Extract the [x, y] coordinate from the center of the cell holding the provided text.  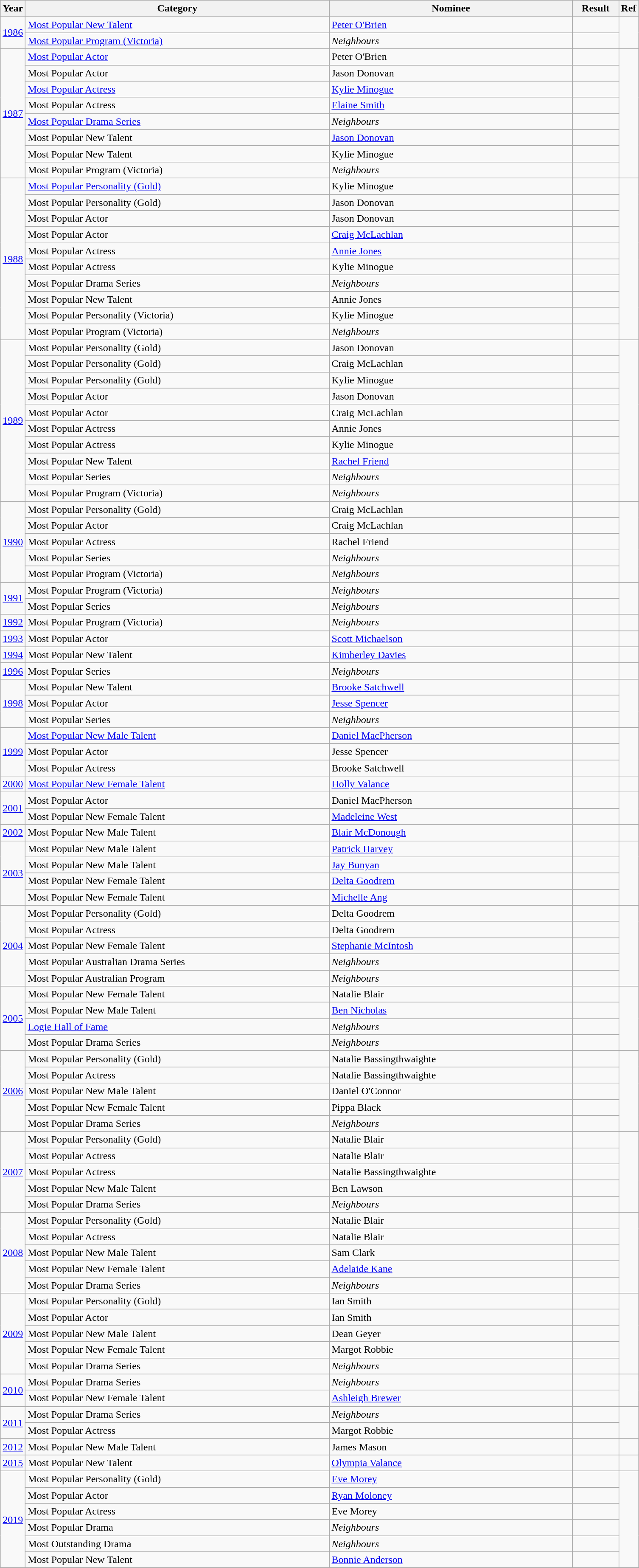
Ref [629, 8]
2008 [13, 1253]
1992 [13, 622]
Olympia Valance [451, 1463]
1990 [13, 542]
1986 [13, 33]
1999 [13, 752]
James Mason [451, 1447]
Category [177, 8]
Michelle Ang [451, 897]
Jay Bunyan [451, 865]
Dean Geyer [451, 1334]
Logie Hall of Fame [177, 1027]
1991 [13, 598]
Ryan Moloney [451, 1495]
Kimberley Davies [451, 655]
2005 [13, 1019]
2003 [13, 873]
2015 [13, 1463]
Holly Valance [451, 784]
Ben Lawson [451, 1188]
Bonnie Anderson [451, 1560]
2009 [13, 1334]
Most Popular Australian Program [177, 978]
Elaine Smith [451, 105]
2004 [13, 946]
Most Popular Australian Drama Series [177, 962]
Ben Nicholas [451, 1011]
Year [13, 8]
Nominee [451, 8]
Sam Clark [451, 1253]
Adelaide Kane [451, 1269]
Most Popular Personality (Victoria) [177, 315]
Madeleine West [451, 816]
1994 [13, 655]
2012 [13, 1447]
Ashleigh Brewer [451, 1398]
2010 [13, 1390]
Most Popular Drama [177, 1528]
1996 [13, 671]
Stephanie McIntosh [451, 946]
1993 [13, 639]
1998 [13, 703]
Blair McDonough [451, 833]
1988 [13, 259]
1987 [13, 113]
2007 [13, 1172]
2006 [13, 1091]
2019 [13, 1519]
2000 [13, 784]
Patrick Harvey [451, 849]
Daniel O'Connor [451, 1091]
2002 [13, 833]
2011 [13, 1422]
2001 [13, 808]
1989 [13, 420]
Most Outstanding Drama [177, 1544]
Scott Michaelson [451, 639]
Result [596, 8]
Pippa Black [451, 1107]
